From the cell containing the given text, extract its center point as [x, y] coordinate. 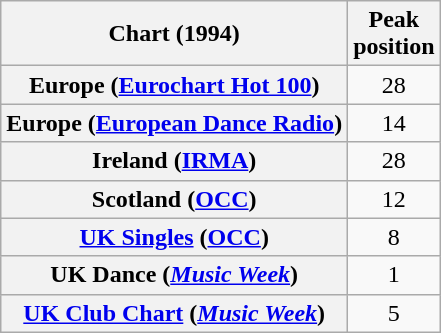
5 [394, 313]
Peakposition [394, 34]
UK Club Chart (Music Week) [174, 313]
8 [394, 237]
Chart (1994) [174, 34]
12 [394, 199]
UK Dance (Music Week) [174, 275]
1 [394, 275]
Scotland (OCC) [174, 199]
UK Singles (OCC) [174, 237]
14 [394, 123]
Ireland (IRMA) [174, 161]
Europe (European Dance Radio) [174, 123]
Europe (Eurochart Hot 100) [174, 85]
